From the cell containing the given text, extract its center point as [X, Y] coordinate. 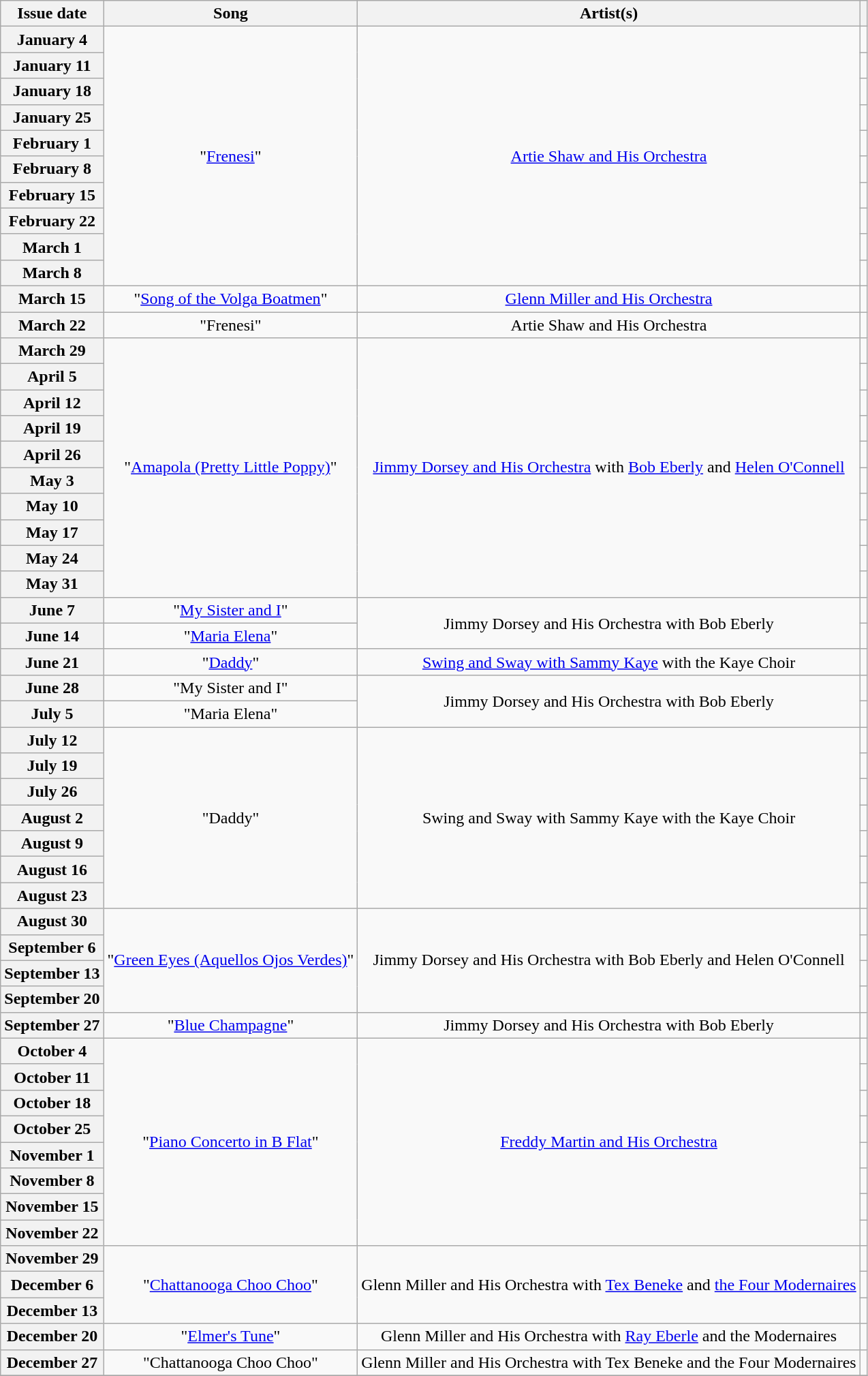
December 27 [52, 1362]
September 6 [52, 947]
September 20 [52, 999]
April 19 [52, 429]
March 22 [52, 325]
March 15 [52, 299]
"Piano Concerto in B Flat" [230, 1142]
February 8 [52, 169]
April 12 [52, 403]
June 28 [52, 688]
September 13 [52, 973]
July 26 [52, 792]
January 18 [52, 91]
June 14 [52, 636]
March 8 [52, 273]
November 15 [52, 1207]
June 7 [52, 610]
May 10 [52, 506]
"Blue Champagne" [230, 1025]
December 6 [52, 1285]
May 24 [52, 558]
Glenn Miller and His Orchestra [609, 299]
"Song of the Volga Boatmen" [230, 299]
January 4 [52, 40]
March 29 [52, 351]
August 23 [52, 896]
May 3 [52, 480]
August 2 [52, 818]
March 1 [52, 247]
February 1 [52, 143]
May 17 [52, 532]
August 9 [52, 844]
June 21 [52, 662]
July 5 [52, 714]
October 25 [52, 1129]
"Elmer's Tune" [230, 1336]
"Green Eyes (Aquellos Ojos Verdes)" [230, 960]
May 31 [52, 584]
February 22 [52, 221]
Glenn Miller and His Orchestra with Ray Eberle and the Modernaires [609, 1336]
November 1 [52, 1155]
August 30 [52, 921]
January 11 [52, 65]
April 5 [52, 377]
October 4 [52, 1051]
February 15 [52, 195]
July 19 [52, 766]
November 8 [52, 1181]
September 27 [52, 1025]
"Amapola (Pretty Little Poppy)" [230, 468]
January 25 [52, 117]
December 13 [52, 1311]
July 12 [52, 739]
November 22 [52, 1233]
October 18 [52, 1103]
Song [230, 14]
Issue date [52, 14]
Freddy Martin and His Orchestra [609, 1142]
Artist(s) [609, 14]
December 20 [52, 1336]
August 16 [52, 870]
October 11 [52, 1077]
November 29 [52, 1259]
April 26 [52, 455]
